For the text-containing cell, return its midpoint in [X, Y] coordinate format. 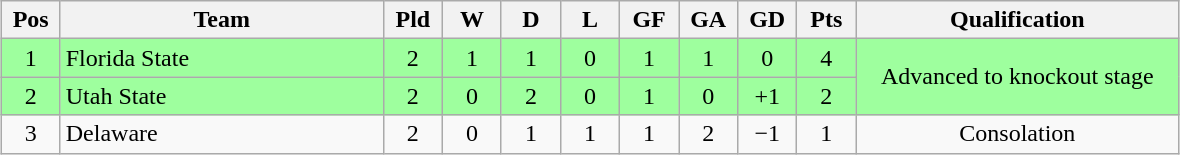
D [530, 20]
Consolation [1018, 134]
+1 [768, 96]
4 [826, 58]
Pos [30, 20]
L [590, 20]
Florida State [222, 58]
GF [650, 20]
GD [768, 20]
Advanced to knockout stage [1018, 77]
Pld [412, 20]
−1 [768, 134]
Team [222, 20]
Delaware [222, 134]
Qualification [1018, 20]
W [472, 20]
Utah State [222, 96]
3 [30, 134]
Pts [826, 20]
GA [708, 20]
